Scan for the cell matching the given text and deliver its [x, y] coordinate at center. 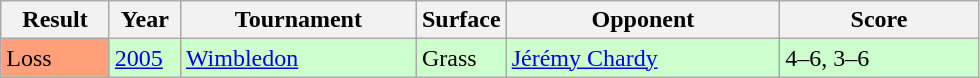
Jérémy Chardy [643, 58]
Wimbledon [298, 58]
Surface [461, 20]
2005 [144, 58]
Opponent [643, 20]
Score [880, 20]
Loss [56, 58]
Year [144, 20]
Result [56, 20]
4–6, 3–6 [880, 58]
Grass [461, 58]
Tournament [298, 20]
